Capture the cell that displays the provided text and extract its (X, Y) central coordinate. 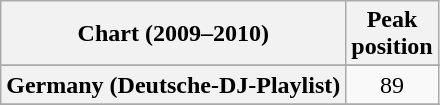
Chart (2009–2010) (174, 34)
89 (392, 85)
Peakposition (392, 34)
Germany (Deutsche-DJ-Playlist) (174, 85)
